Provide the [x, y] coordinate of the cell's center where the given text is located.  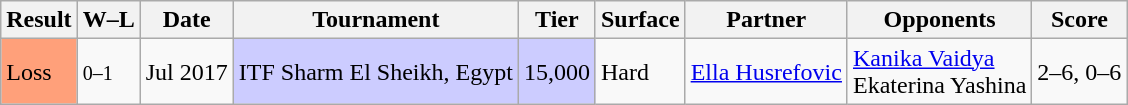
Loss [39, 72]
ITF Sharm El Sheikh, Egypt [376, 72]
Date [186, 20]
Kanika Vaidya Ekaterina Yashina [939, 72]
Ella Husrefovic [766, 72]
Tournament [376, 20]
2–6, 0–6 [1080, 72]
Score [1080, 20]
Jul 2017 [186, 72]
0–1 [108, 72]
Tier [556, 20]
Opponents [939, 20]
W–L [108, 20]
Surface [640, 20]
Result [39, 20]
15,000 [556, 72]
Partner [766, 20]
Hard [640, 72]
